Return the (x, y) coordinate for the center point of the cell that contains the specified text.  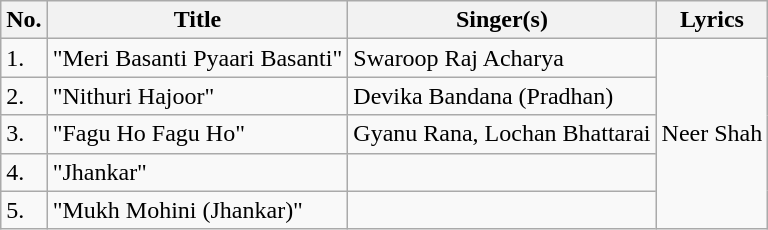
Neer Shah (712, 134)
"Jhankar" (198, 172)
5. (24, 210)
"Mukh Mohini (Jhankar)" (198, 210)
Swaroop Raj Acharya (502, 58)
Gyanu Rana, Lochan Bhattarai (502, 134)
"Meri Basanti Pyaari Basanti" (198, 58)
4. (24, 172)
1. (24, 58)
Lyrics (712, 20)
3. (24, 134)
"Nithuri Hajoor" (198, 96)
Title (198, 20)
2. (24, 96)
Singer(s) (502, 20)
Devika Bandana (Pradhan) (502, 96)
"Fagu Ho Fagu Ho" (198, 134)
No. (24, 20)
